Capture the cell that displays the provided text and extract its [X, Y] central coordinate. 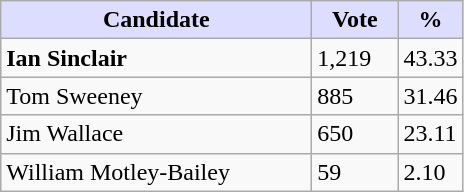
2.10 [430, 172]
Ian Sinclair [156, 58]
Candidate [156, 20]
William Motley-Bailey [156, 172]
885 [355, 96]
Vote [355, 20]
% [430, 20]
59 [355, 172]
23.11 [430, 134]
43.33 [430, 58]
Tom Sweeney [156, 96]
1,219 [355, 58]
650 [355, 134]
Jim Wallace [156, 134]
31.46 [430, 96]
